From the cell containing the given text, extract its center point as (x, y) coordinate. 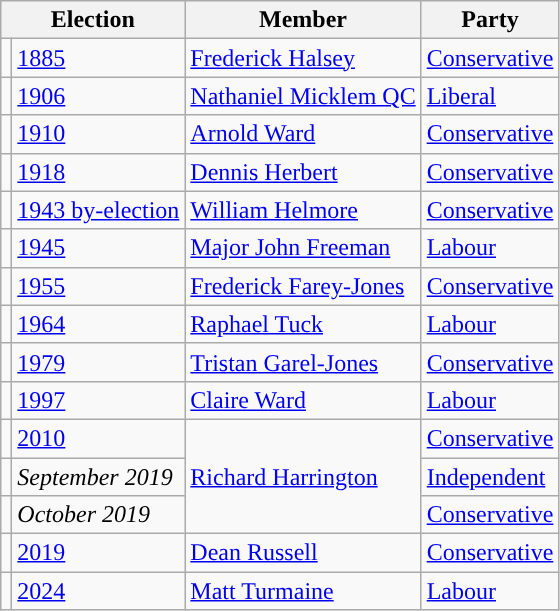
Richard Harrington (303, 476)
1964 (98, 324)
1918 (98, 172)
Tristan Garel-Jones (303, 362)
1885 (98, 58)
2019 (98, 553)
1910 (98, 134)
Major John Freeman (303, 248)
Election (93, 20)
Raphael Tuck (303, 324)
Frederick Farey-Jones (303, 286)
Nathaniel Micklem QC (303, 96)
Liberal (490, 96)
2024 (98, 591)
1945 (98, 248)
Frederick Halsey (303, 58)
1943 by-election (98, 210)
Member (303, 20)
Dean Russell (303, 553)
1997 (98, 400)
1979 (98, 362)
Dennis Herbert (303, 172)
William Helmore (303, 210)
1955 (98, 286)
Arnold Ward (303, 134)
Claire Ward (303, 400)
2010 (98, 438)
Matt Turmaine (303, 591)
1906 (98, 96)
Independent (490, 477)
September 2019 (98, 477)
Party (490, 20)
October 2019 (98, 515)
